Output the (x, y) coordinate of the center of the cell containing the given text.  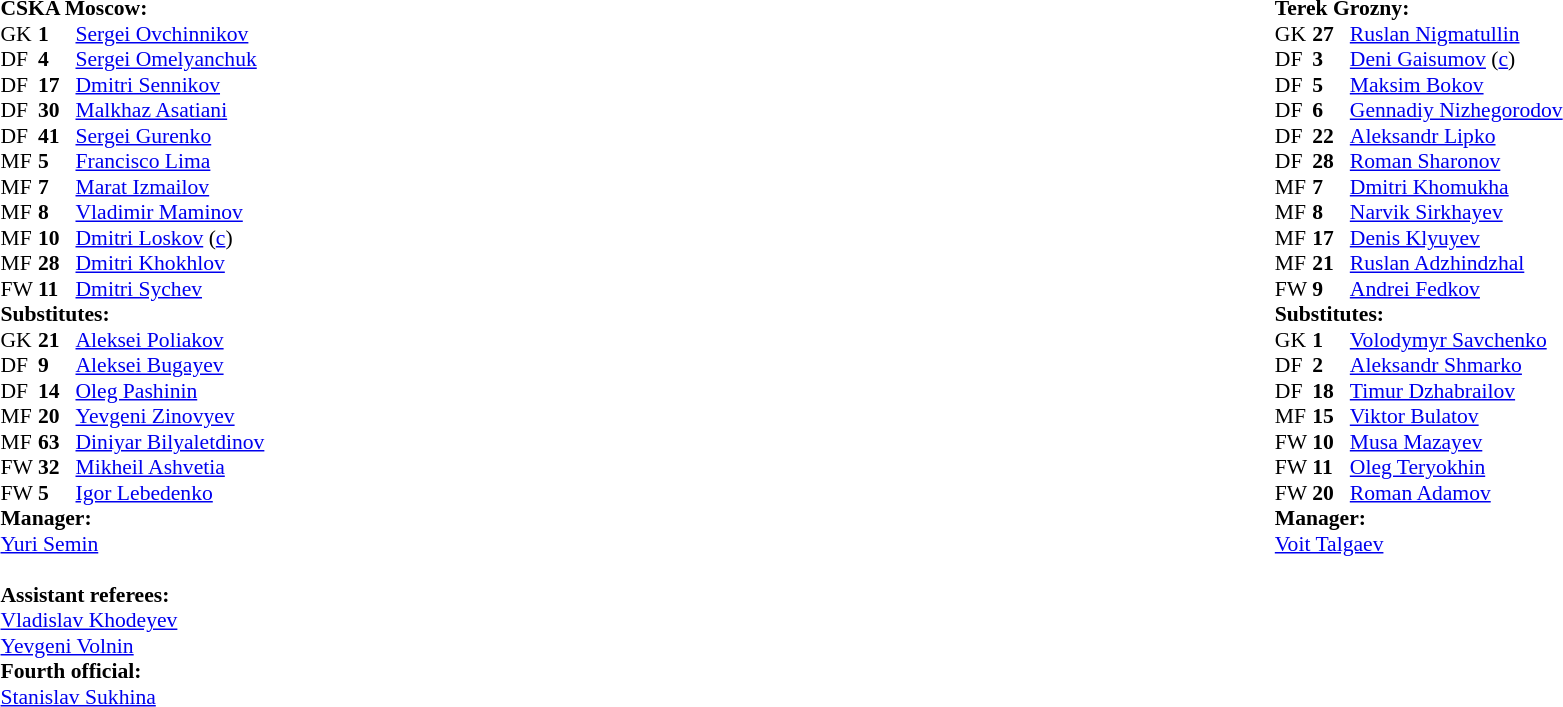
41 (57, 136)
22 (1331, 136)
Aleksandr Lipko (1456, 136)
Timur Dzhabrailov (1456, 391)
15 (1331, 417)
30 (57, 111)
32 (57, 467)
Ruslan Nigmatullin (1456, 34)
Aleksei Poliakov (170, 340)
Ruslan Adzhindzhal (1456, 263)
Diniyar Bilyaletdinov (170, 442)
Yevgeni Zinovyev (170, 417)
Igor Lebedenko (170, 493)
Vladimir Maminov (170, 213)
Aleksei Bugayev (170, 365)
Oleg Teryokhin (1456, 467)
Oleg Pashinin (170, 391)
Maksim Bokov (1456, 85)
4 (57, 59)
Dmitri Khomukha (1456, 187)
2 (1331, 365)
Narvik Sirkhayev (1456, 213)
Malkhaz Asatiani (170, 111)
Gennadiy Nizhegorodov (1456, 111)
18 (1331, 391)
Sergei Ovchinnikov (170, 34)
Deni Gaisumov (c) (1456, 59)
Dmitri Loskov (c) (170, 238)
Viktor Bulatov (1456, 417)
Aleksandr Shmarko (1456, 365)
Volodymyr Savchenko (1456, 340)
Francisco Lima (170, 161)
Dmitri Sychev (170, 289)
Sergei Gurenko (170, 136)
6 (1331, 111)
Musa Mazayev (1456, 442)
Denis Klyuyev (1456, 238)
Roman Adamov (1456, 493)
Roman Sharonov (1456, 161)
Dmitri Khokhlov (170, 263)
14 (57, 391)
63 (57, 442)
Voit Talgaev (1419, 544)
Marat Izmailov (170, 187)
3 (1331, 59)
Andrei Fedkov (1456, 289)
Mikheil Ashvetia (170, 467)
Dmitri Sennikov (170, 85)
27 (1331, 34)
Sergei Omelyanchuk (170, 59)
